Detect which cell encompasses the target text, then output its (x, y) center coordinate. 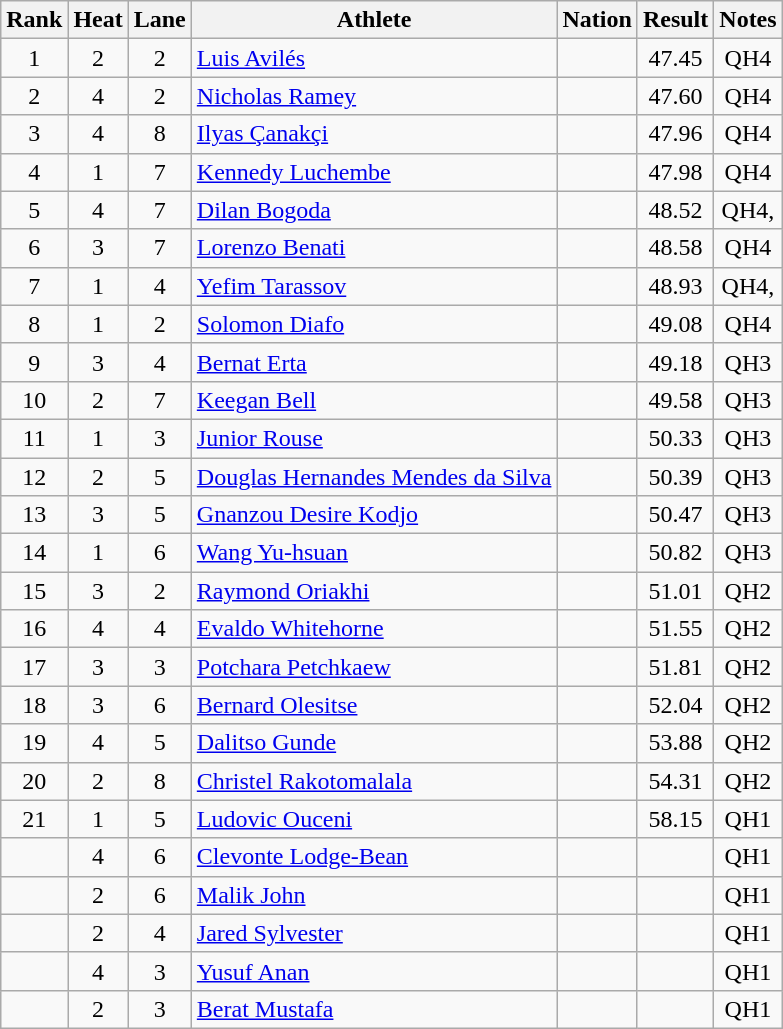
50.33 (675, 438)
Rank (34, 20)
Raymond Oriakhi (374, 591)
17 (34, 667)
51.81 (675, 667)
Heat (98, 20)
11 (34, 438)
18 (34, 705)
Bernat Erta (374, 362)
Potchara Petchkaew (374, 667)
58.15 (675, 819)
52.04 (675, 705)
13 (34, 515)
Clevonte Lodge-Bean (374, 857)
Lane (160, 20)
Result (675, 20)
49.58 (675, 400)
47.96 (675, 134)
Ludovic Ouceni (374, 819)
47.60 (675, 96)
Yefim Tarassov (374, 286)
54.31 (675, 781)
16 (34, 629)
Athlete (374, 20)
Keegan Bell (374, 400)
Bernard Olesitse (374, 705)
49.08 (675, 324)
53.88 (675, 743)
51.55 (675, 629)
14 (34, 553)
Nicholas Ramey (374, 96)
Gnanzou Desire Kodjo (374, 515)
10 (34, 400)
Jared Sylvester (374, 933)
Wang Yu-hsuan (374, 553)
47.45 (675, 58)
Notes (748, 20)
49.18 (675, 362)
48.52 (675, 210)
50.47 (675, 515)
48.93 (675, 286)
Berat Mustafa (374, 1009)
Nation (597, 20)
50.82 (675, 553)
51.01 (675, 591)
Kennedy Luchembe (374, 172)
9 (34, 362)
50.39 (675, 477)
Malik John (374, 895)
Yusuf Anan (374, 971)
Douglas Hernandes Mendes da Silva (374, 477)
Dalitso Gunde (374, 743)
12 (34, 477)
20 (34, 781)
Ilyas Çanakçi (374, 134)
Evaldo Whitehorne (374, 629)
Luis Avilés (374, 58)
Christel Rakotomalala (374, 781)
Lorenzo Benati (374, 248)
48.58 (675, 248)
Dilan Bogoda (374, 210)
19 (34, 743)
47.98 (675, 172)
Solomon Diafo (374, 324)
15 (34, 591)
21 (34, 819)
Junior Rouse (374, 438)
